Return the (x, y) coordinate for the center point of the cell that contains the specified text.  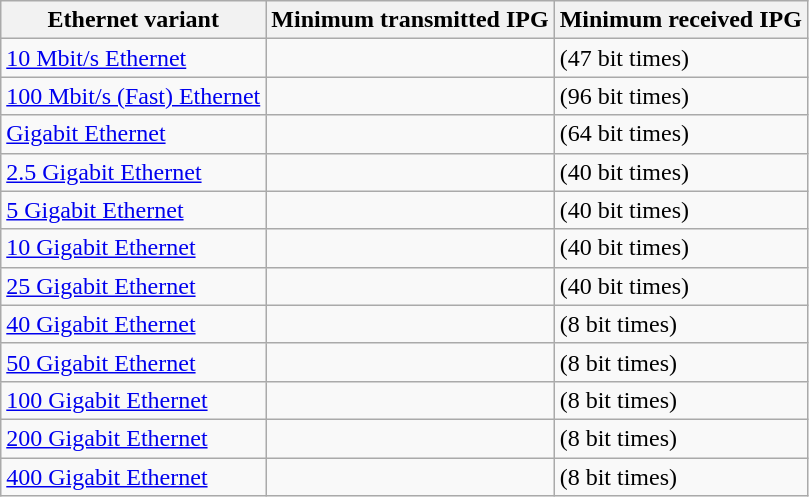
2.5 Gigabit Ethernet (134, 172)
100 Mbit/s (Fast) Ethernet (134, 96)
200 Gigabit Ethernet (134, 438)
100 Gigabit Ethernet (134, 400)
50 Gigabit Ethernet (134, 362)
Minimum transmitted IPG (410, 20)
(47 bit times) (680, 58)
25 Gigabit Ethernet (134, 286)
Gigabit Ethernet (134, 134)
40 Gigabit Ethernet (134, 324)
(96 bit times) (680, 96)
400 Gigabit Ethernet (134, 477)
5 Gigabit Ethernet (134, 210)
Minimum received IPG (680, 20)
10 Gigabit Ethernet (134, 248)
Ethernet variant (134, 20)
10 Mbit/s Ethernet (134, 58)
(64 bit times) (680, 134)
